Detect which cell encompasses the target text, then output its (X, Y) center coordinate. 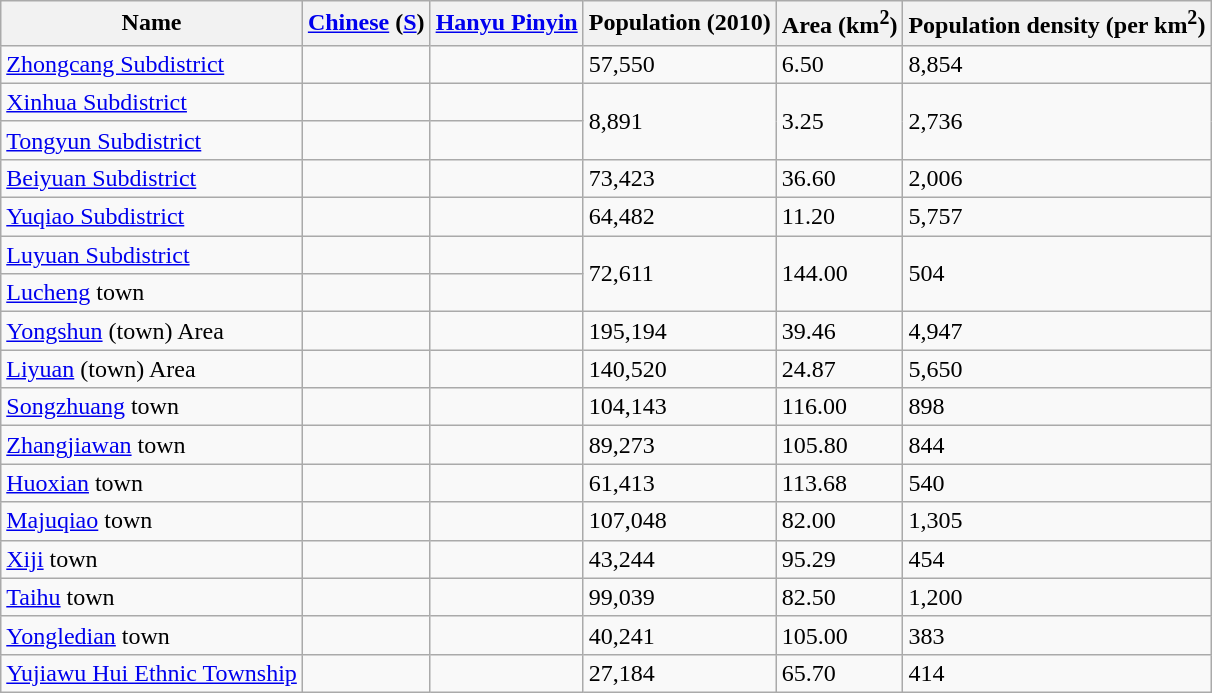
Yongledian town (152, 635)
Xiji town (152, 559)
383 (1057, 635)
104,143 (680, 407)
43,244 (680, 559)
454 (1057, 559)
99,039 (680, 597)
195,194 (680, 331)
Majuqiao town (152, 521)
65.70 (840, 673)
64,482 (680, 217)
1,200 (1057, 597)
57,550 (680, 64)
5,757 (1057, 217)
414 (1057, 673)
Area (km2) (840, 24)
89,273 (680, 445)
540 (1057, 483)
27,184 (680, 673)
Population density (per km2) (1057, 24)
72,611 (680, 274)
Zhongcang Subdistrict (152, 64)
140,520 (680, 369)
504 (1057, 274)
2,736 (1057, 121)
113.68 (840, 483)
105.80 (840, 445)
Beiyuan Subdistrict (152, 178)
40,241 (680, 635)
Lucheng town (152, 293)
5,650 (1057, 369)
105.00 (840, 635)
Xinhua Subdistrict (152, 102)
6.50 (840, 64)
Taihu town (152, 597)
4,947 (1057, 331)
Chinese (S) (366, 24)
Luyuan Subdistrict (152, 255)
Yuqiao Subdistrict (152, 217)
144.00 (840, 274)
24.87 (840, 369)
8,891 (680, 121)
82.00 (840, 521)
73,423 (680, 178)
Hanyu Pinyin (506, 24)
2,006 (1057, 178)
39.46 (840, 331)
Zhangjiawan town (152, 445)
Yujiawu Hui Ethnic Township (152, 673)
11.20 (840, 217)
36.60 (840, 178)
61,413 (680, 483)
Tongyun Subdistrict (152, 140)
95.29 (840, 559)
Name (152, 24)
Liyuan (town) Area (152, 369)
Yongshun (town) Area (152, 331)
1,305 (1057, 521)
844 (1057, 445)
3.25 (840, 121)
8,854 (1057, 64)
116.00 (840, 407)
Songzhuang town (152, 407)
82.50 (840, 597)
898 (1057, 407)
107,048 (680, 521)
Population (2010) (680, 24)
Huoxian town (152, 483)
